Output the [x, y] coordinate of the center of the cell containing the given text.  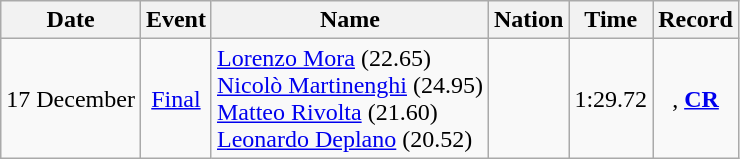
, CR [696, 98]
Final [176, 98]
Date [71, 20]
1:29.72 [611, 98]
Record [696, 20]
Lorenzo Mora (22.65)Nicolò Martinenghi (24.95)Matteo Rivolta (21.60)Leonardo Deplano (20.52) [350, 98]
Name [350, 20]
Time [611, 20]
Event [176, 20]
Nation [528, 20]
17 December [71, 98]
